Determine the [X, Y] coordinate at the center of the cell enclosing the given text.  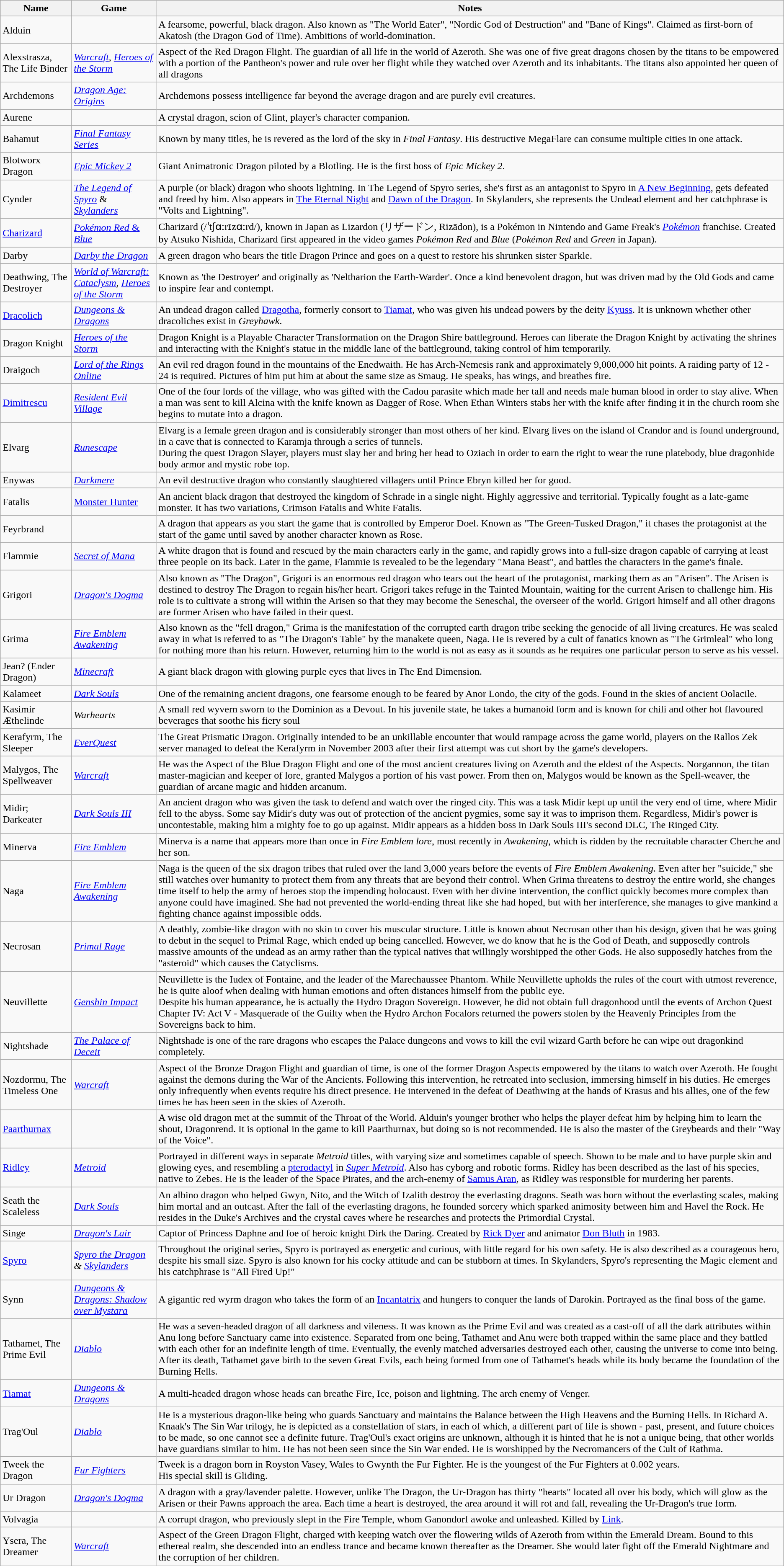
An evil destructive dragon who constantly slaughtered villagers until Prince Ebryn killed her for good. [470, 480]
Fatalis [36, 502]
Blotworx Dragon [36, 166]
Malygos, The Spellweaver [36, 775]
A multi-headed dragon whose heads can breathe Fire, Ice, poison and lightning. The arch enemy of Venger. [470, 1393]
Captor of Princess Daphne and foe of heroic knight Dirk the Daring. Created by Rick Dyer and animator Don Bluth in 1983. [470, 1233]
The Palace of Deceit [114, 1046]
Elvarg [36, 447]
Enywas [36, 480]
Dark Souls III [114, 814]
Bahamut [36, 139]
Heroes of the Storm [114, 343]
Spyro [36, 1261]
Midir; Darkeater [36, 814]
Tiamat [36, 1393]
Giant Animatronic Dragon piloted by a Blotling. He is the first boss of Epic Mickey 2. [470, 166]
Cynder [36, 199]
Dragon's Lair [114, 1233]
Warhearts [114, 715]
Paarthurnax [36, 1129]
Grigori [36, 595]
Runescape [114, 447]
Synn [36, 1299]
Charizard [36, 233]
Kalameet [36, 694]
Spyro the Dragon & Skylanders [114, 1261]
Seath the Scaleless [36, 1206]
Alexstrasza, The Life Binder [36, 63]
Ridley [36, 1167]
Nightshade [36, 1046]
Kerafyrm, The Sleeper [36, 742]
One of the remaining ancient dragons, one fearsome enough to be feared by Anor Londo, the city of the gods. Found in the skies of ancient Oolacile. [470, 694]
Deathwing, The Destroyer [36, 283]
Singe [36, 1233]
Warcraft, Heroes of the Storm [114, 63]
Ysera, The Dreamer [36, 1546]
World of Warcraft: Cataclysm, Heroes of the Storm [114, 283]
Darby the Dragon [114, 255]
Volvagia [36, 1519]
Grima [36, 639]
Dragon Age: Origins [114, 95]
Lord of the Rings Online [114, 370]
Alduin [36, 30]
Game [114, 8]
Ur Dragon [36, 1498]
Aurene [36, 117]
Notes [470, 8]
Primal Rage [114, 947]
Feyrbrand [36, 529]
Genshin Impact [114, 1002]
Secret of Mana [114, 556]
Epic Mickey 2 [114, 166]
Nozdormu, The Timeless One [36, 1085]
EverQuest [114, 742]
Metroid [114, 1167]
A giant black dragon with glowing purple eyes that lives in The End Dimension. [470, 672]
Minecraft [114, 672]
Archdemons possess intelligence far beyond the average dragon and are purely evil creatures. [470, 95]
Trag'Oul [36, 1432]
Dimitrescu [36, 403]
Final Fantasy Series [114, 139]
Tathamet, The Prime Evil [36, 1349]
Resident Evil Village [114, 403]
Darkmere [114, 480]
Jean? (Ender Dragon) [36, 672]
Known by many titles, he is revered as the lord of the sky in Final Fantasy. His destructive MegaFlare can consume multiple cities in one attack. [470, 139]
Fur Fighters [114, 1470]
Pokémon Red & Blue [114, 233]
Darby [36, 255]
Monster Hunter [114, 502]
Name [36, 8]
Tweek the Dragon [36, 1470]
A green dragon who bears the title Dragon Prince and goes on a quest to restore his shrunken sister Sparkle. [470, 255]
Minerva [36, 847]
Dungeons & Dragons: Shadow over Mystara [114, 1299]
Necrosan [36, 947]
Dracolich [36, 316]
Archdemons [36, 95]
Dragon Knight [36, 343]
A corrupt dragon, who previously slept in the Fire Temple, whom Ganondorf awoke and unleashed. Killed by Link. [470, 1519]
Naga [36, 891]
Draigoch [36, 370]
The Legend of Spyro & Skylanders [114, 199]
A gigantic red wyrm dragon who takes the form of an Incantatrix and hungers to conquer the lands of Darokin. Portrayed as the final boss of the game. [470, 1299]
Fire Emblem [114, 847]
Kasimir Æthelinde [36, 715]
Flammie [36, 556]
Neuvillette [36, 1002]
A crystal dragon, scion of Glint, player's character companion. [470, 117]
